Extract the (x, y) coordinate from the center of the cell holding the provided text.  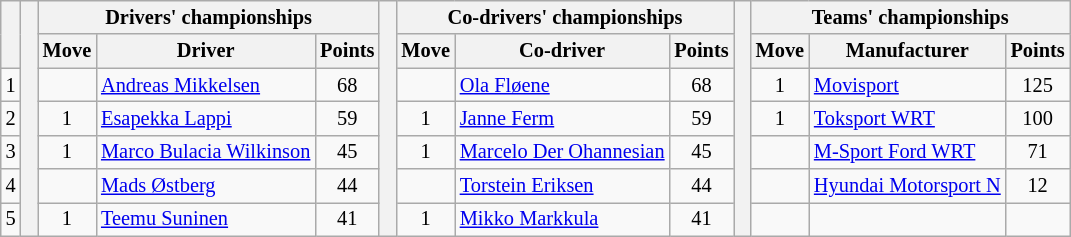
2 (11, 118)
Janne Ferm (562, 118)
Marcelo Der Ohannesian (562, 152)
Manufacturer (908, 51)
Co-driver (562, 51)
100 (1038, 118)
M-Sport Ford WRT (908, 152)
Esapekka Lappi (206, 118)
125 (1038, 85)
5 (11, 219)
71 (1038, 152)
3 (11, 152)
Teemu Suninen (206, 219)
Movisport (908, 85)
Mikko Markkula (562, 219)
Andreas Mikkelsen (206, 85)
12 (1038, 186)
Teams' championships (910, 17)
Co-drivers' championships (564, 17)
Ola Fløene (562, 85)
Mads Østberg (206, 186)
Torstein Eriksen (562, 186)
Drivers' championships (209, 17)
4 (11, 186)
Driver (206, 51)
Toksport WRT (908, 118)
Hyundai Motorsport N (908, 186)
Marco Bulacia Wilkinson (206, 152)
